Identify which cell holds the provided text, then report its (x, y) central coordinate. 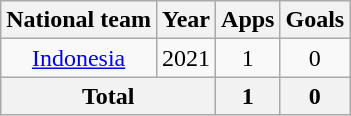
Goals (315, 20)
Indonesia (79, 58)
Total (108, 96)
Year (186, 20)
Apps (248, 20)
2021 (186, 58)
National team (79, 20)
